Capture the cell that displays the provided text and extract its [X, Y] central coordinate. 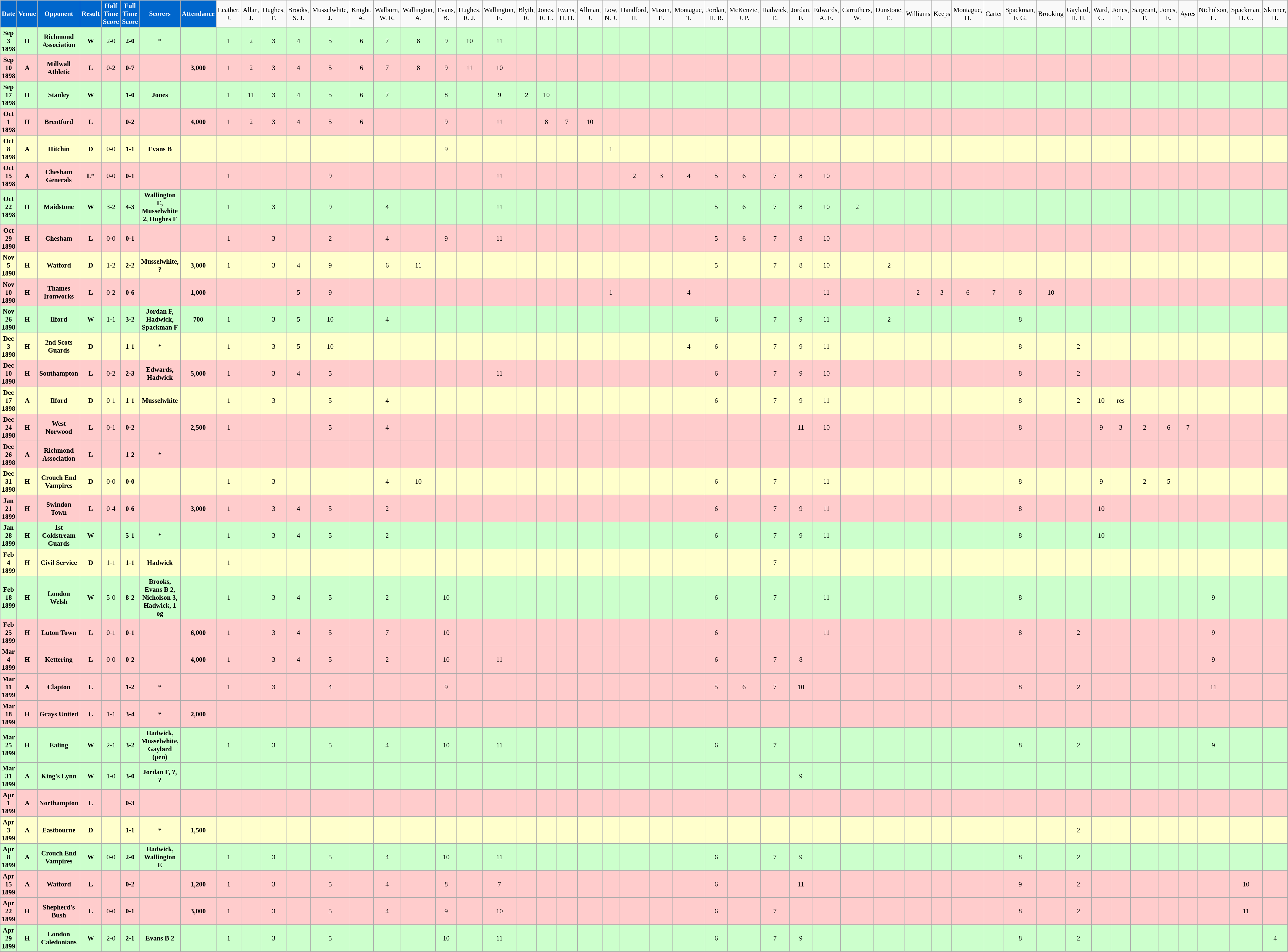
Knight, A. [362, 14]
Grays United [59, 714]
Dec 10 1898 [9, 374]
Ward, C. [1101, 14]
Brooks, S. J. [298, 14]
Sep 17 1898 [9, 95]
0-3 [130, 803]
Hadwick, Wallington E [160, 857]
2,500 [198, 428]
Mason, E. [661, 14]
Nov 26 1898 [9, 319]
Edwards, Hadwick [160, 374]
Hadwick, E. [775, 14]
Jordan, H. R. [716, 14]
Apr 3 1899 [9, 830]
Handford, H. [635, 14]
Stanley [59, 95]
Hadwick, Musselwhite, Gaylard (pen) [160, 745]
Allan, J. [251, 14]
Sargeant, F. [1145, 14]
Hughes, R. J. [470, 14]
Williams [918, 14]
Dec 17 1898 [9, 400]
Spackman, F. G. [1020, 14]
Sep 10 1898 [9, 68]
Dec 24 1898 [9, 428]
Carruthers, W. [857, 14]
Dunstone, E. [889, 14]
Maidstone [59, 207]
4-3 [130, 207]
London Welsh [59, 598]
5,000 [198, 374]
Spackman, H. C. [1246, 14]
1,200 [198, 884]
Wallington, E. [499, 14]
London Caledonians [59, 938]
Musselwhite, J. [330, 14]
Jordan, F. [801, 14]
Evans B [160, 149]
Oct 15 1898 [9, 176]
Jordan F, ?, ? [160, 776]
Southampton [59, 374]
Jones, E. [1169, 14]
1,000 [198, 292]
res [1121, 400]
Ayres [1188, 14]
5-0 [111, 598]
Swindon Town [59, 509]
Dec 31 1898 [9, 482]
Ealing [59, 745]
Montague, H. [968, 14]
Evans, H. H. [567, 14]
Walborn, W. R. [387, 14]
Oct 22 1898 [9, 207]
Jordan F, Hadwick, Spackman F [160, 319]
King's Lynn [59, 776]
Oct 8 1898 [9, 149]
Kettering [59, 660]
2-3 [130, 374]
Hadwick [160, 563]
Evans, B. [446, 14]
6,000 [198, 633]
Date [9, 14]
Nov 10 1898 [9, 292]
Hitchin [59, 149]
Sep 3 1898 [9, 41]
Mar 4 1899 [9, 660]
8-2 [130, 598]
West Norwood [59, 428]
Gaylard, H. H. [1078, 14]
Edwards, A. E. [826, 14]
Jan 21 1899 [9, 509]
Dec 3 1898 [9, 346]
Mar 11 1899 [9, 687]
Montague, T. [689, 14]
Apr 8 1899 [9, 857]
1st Coldstream Guards [59, 536]
Result [91, 14]
Attendance [198, 14]
Keeps [942, 14]
Apr 29 1899 [9, 938]
Hughes, F. [274, 14]
Brentford [59, 122]
Allman, J. [590, 14]
3-0 [130, 776]
Chesham Generals [59, 176]
2-2 [130, 265]
Apr 1 1899 [9, 803]
Nicholson, L. [1213, 14]
Thames Ironworks [59, 292]
Civil Service [59, 563]
Jones, R. L. [547, 14]
Shepherd's Bush [59, 911]
Chesham [59, 238]
L* [91, 176]
Carter [994, 14]
Brooking [1051, 14]
Jones, T. [1121, 14]
Low, N. J. [611, 14]
Millwall Athletic [59, 68]
Apr 22 1899 [9, 911]
0-4 [111, 509]
2,000 [198, 714]
Apr 15 1899 [9, 884]
Mar 25 1899 [9, 745]
Musselwhite, ? [160, 265]
Musselwhite [160, 400]
Oct 1 1898 [9, 122]
Venue [27, 14]
Mar 18 1899 [9, 714]
Mar 31 1899 [9, 776]
Feb 18 1899 [9, 598]
Brooks, Evans B 2, Nicholson 3, Hadwick, 1 og [160, 598]
Dec 26 1898 [9, 454]
3-4 [130, 714]
Eastbourne [59, 830]
McKenzie, J. P. [744, 14]
Oct 29 1898 [9, 238]
Wallington E, Musselwhite 2, Hughes F [160, 207]
Feb 4 1899 [9, 563]
700 [198, 319]
Full Time Score [130, 14]
Feb 25 1899 [9, 633]
Blyth, R. [527, 14]
5-1 [130, 536]
Clapton [59, 687]
Luton Town [59, 633]
Nov 5 1898 [9, 265]
Leather, J. [228, 14]
Opponent [59, 14]
Scorers [160, 14]
Half Time Score [111, 14]
1,500 [198, 830]
0-7 [130, 68]
Northampton [59, 803]
Wallington, A. [419, 14]
Jan 28 1899 [9, 536]
2nd Scots Guards [59, 346]
Skinner, H. [1275, 14]
Evans B 2 [160, 938]
Jones [160, 95]
